Capture the cell that displays the provided text and extract its [x, y] central coordinate. 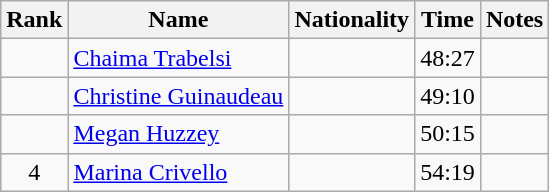
50:15 [448, 134]
4 [34, 172]
Name [178, 20]
48:27 [448, 58]
Time [448, 20]
49:10 [448, 96]
Rank [34, 20]
Nationality [352, 20]
Marina Crivello [178, 172]
Chaima Trabelsi [178, 58]
Megan Huzzey [178, 134]
Christine Guinaudeau [178, 96]
Notes [514, 20]
54:19 [448, 172]
